Output the [x, y] coordinate of the center of the cell containing the given text.  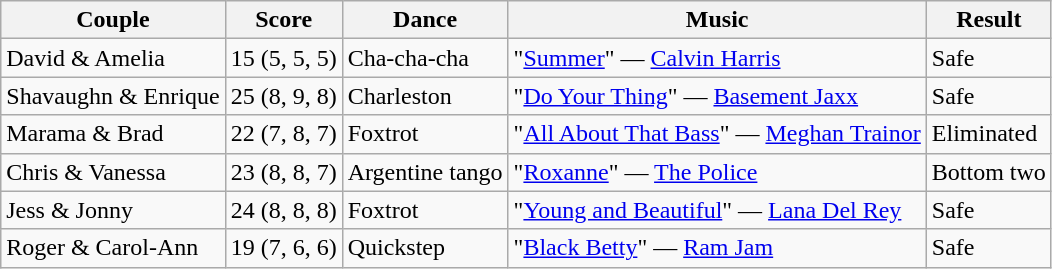
Roger & Carol-Ann [113, 248]
"Summer" — Calvin Harris [717, 58]
25 (8, 9, 8) [284, 96]
"Roxanne" — The Police [717, 172]
David & Amelia [113, 58]
Music [717, 20]
Dance [425, 20]
Charleston [425, 96]
Couple [113, 20]
22 (7, 8, 7) [284, 134]
Score [284, 20]
Argentine tango [425, 172]
"All About That Bass" — Meghan Trainor [717, 134]
"Black Betty" — Ram Jam [717, 248]
"Young and Beautiful" — Lana Del Rey [717, 210]
Cha-cha-cha [425, 58]
"Do Your Thing" — Basement Jaxx [717, 96]
19 (7, 6, 6) [284, 248]
Chris & Vanessa [113, 172]
Marama & Brad [113, 134]
24 (8, 8, 8) [284, 210]
Shavaughn & Enrique [113, 96]
15 (5, 5, 5) [284, 58]
Jess & Jonny [113, 210]
Bottom two [988, 172]
Result [988, 20]
Eliminated [988, 134]
23 (8, 8, 7) [284, 172]
Quickstep [425, 248]
